Return the (X, Y) coordinate for the center point of the cell that contains the specified text.  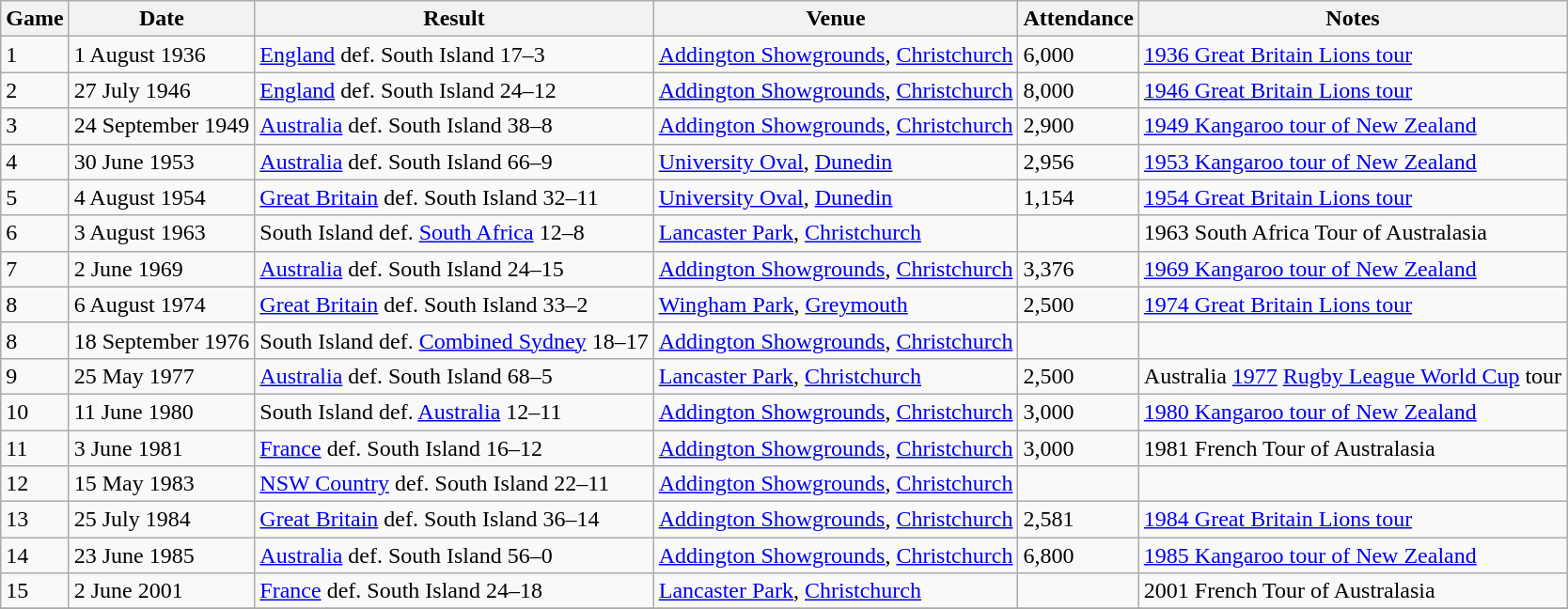
1953 Kangaroo tour of New Zealand (1352, 162)
1981 French Tour of Australasia (1352, 448)
25 July 1984 (162, 520)
Attendance (1078, 19)
6 August 1974 (162, 304)
Notes (1352, 19)
Great Britain def. South Island 36–14 (454, 520)
1 August 1936 (162, 55)
Result (454, 19)
1980 Kangaroo tour of New Zealand (1352, 412)
Australia def. South Island 68–5 (454, 376)
Venue (836, 19)
Australia def. South Island 24–15 (454, 269)
1984 Great Britain Lions tour (1352, 520)
1954 Great Britain Lions tour (1352, 197)
13 (35, 520)
Australia def. South Island 56–0 (454, 555)
30 June 1953 (162, 162)
1,154 (1078, 197)
Date (162, 19)
10 (35, 412)
3 August 1963 (162, 233)
6,000 (1078, 55)
2,956 (1078, 162)
1 (35, 55)
27 July 1946 (162, 90)
2 (35, 90)
NSW Country def. South Island 22–11 (454, 484)
2 June 2001 (162, 591)
Game (35, 19)
23 June 1985 (162, 555)
2,900 (1078, 126)
15 (35, 591)
Great Britain def. South Island 32–11 (454, 197)
1969 Kangaroo tour of New Zealand (1352, 269)
1985 Kangaroo tour of New Zealand (1352, 555)
4 August 1954 (162, 197)
1974 Great Britain Lions tour (1352, 304)
25 May 1977 (162, 376)
Australia def. South Island 66–9 (454, 162)
3 (35, 126)
Australia def. South Island 38–8 (454, 126)
1946 Great Britain Lions tour (1352, 90)
7 (35, 269)
6,800 (1078, 555)
1963 South Africa Tour of Australasia (1352, 233)
1936 Great Britain Lions tour (1352, 55)
England def. South Island 24–12 (454, 90)
Wingham Park, Greymouth (836, 304)
11 June 1980 (162, 412)
3,376 (1078, 269)
South Island def. South Africa 12–8 (454, 233)
2001 French Tour of Australasia (1352, 591)
England def. South Island 17–3 (454, 55)
5 (35, 197)
Australia 1977 Rugby League World Cup tour (1352, 376)
South Island def. Combined Sydney 18–17 (454, 340)
France def. South Island 16–12 (454, 448)
8,000 (1078, 90)
9 (35, 376)
4 (35, 162)
1949 Kangaroo tour of New Zealand (1352, 126)
3 June 1981 (162, 448)
2 June 1969 (162, 269)
2,581 (1078, 520)
South Island def. Australia 12–11 (454, 412)
24 September 1949 (162, 126)
18 September 1976 (162, 340)
6 (35, 233)
Great Britain def. South Island 33–2 (454, 304)
France def. South Island 24–18 (454, 591)
15 May 1983 (162, 484)
11 (35, 448)
12 (35, 484)
14 (35, 555)
